From the cell containing the given text, extract its center point as (x, y) coordinate. 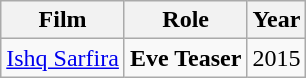
Film (63, 20)
Year (276, 20)
Ishq Sarfira (63, 58)
Eve Teaser (185, 58)
Role (185, 20)
2015 (276, 58)
